Identify which cell holds the provided text, then report its [X, Y] central coordinate. 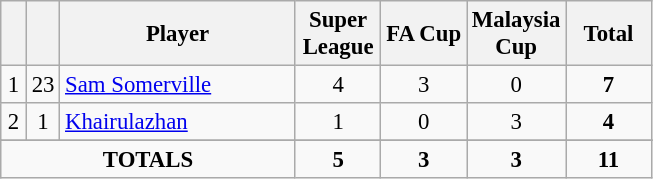
Super League [338, 34]
Sam Somerville [178, 85]
Total [609, 34]
5 [338, 160]
2 [14, 122]
Player [178, 34]
7 [609, 85]
Khairulazhan [178, 122]
11 [609, 160]
23 [42, 85]
TOTALS [148, 160]
FA Cup [424, 34]
Malaysia Cup [516, 34]
